Pinpoint the cell where the given text exists, returning its [x, y] midpoint coordinate. 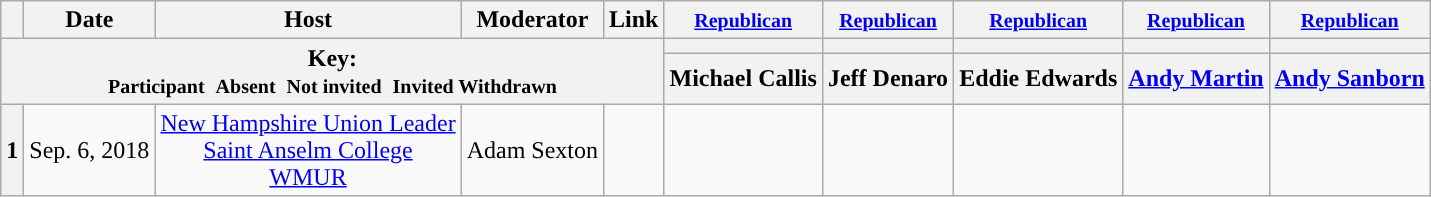
Key: Participant Absent Not invited Invited Withdrawn [332, 72]
1 [12, 150]
Michael Callis [743, 78]
Andy Martin [1196, 78]
Date [90, 20]
Host [308, 20]
Andy Sanborn [1350, 78]
Moderator [532, 20]
Adam Sexton [532, 150]
Eddie Edwards [1038, 78]
Link [634, 20]
Jeff Denaro [888, 78]
Sep. 6, 2018 [90, 150]
New Hampshire Union LeaderSaint Anselm CollegeWMUR [308, 150]
